Identify which cell holds the provided text, then report its (x, y) central coordinate. 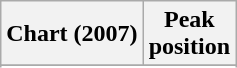
Peakposition (189, 34)
Chart (2007) (72, 34)
